Locate the cell with the specified text and output its (X, Y) center coordinate. 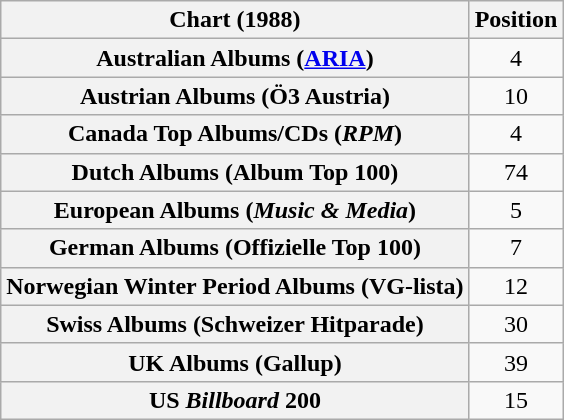
German Albums (Offizielle Top 100) (235, 248)
UK Albums (Gallup) (235, 362)
5 (516, 210)
12 (516, 286)
10 (516, 96)
39 (516, 362)
Swiss Albums (Schweizer Hitparade) (235, 324)
Dutch Albums (Album Top 100) (235, 172)
74 (516, 172)
Position (516, 20)
European Albums (Music & Media) (235, 210)
15 (516, 400)
Canada Top Albums/CDs (RPM) (235, 134)
30 (516, 324)
Australian Albums (ARIA) (235, 58)
Norwegian Winter Period Albums (VG-lista) (235, 286)
Austrian Albums (Ö3 Austria) (235, 96)
Chart (1988) (235, 20)
7 (516, 248)
US Billboard 200 (235, 400)
